Search for the cell housing the specified text and yield its (x, y) center coordinate. 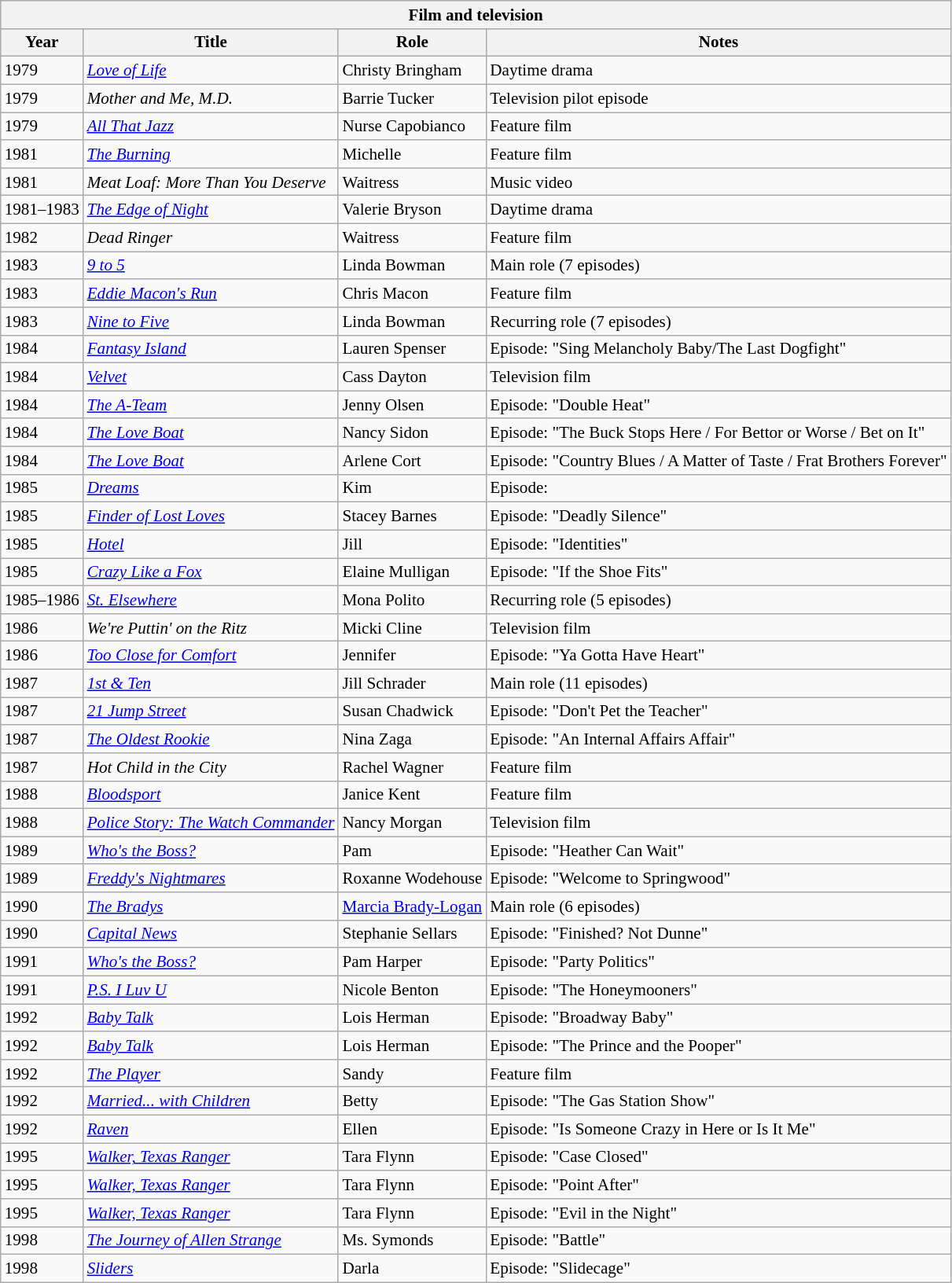
Recurring role (5 episodes) (719, 599)
Nicole Benton (412, 989)
Main role (6 episodes) (719, 906)
Darla (412, 1269)
Stacey Barnes (412, 516)
Main role (11 episodes) (719, 682)
All That Jazz (211, 126)
Dead Ringer (211, 237)
9 to 5 (211, 266)
Television pilot episode (719, 97)
Meat Loaf: More Than You Deserve (211, 181)
Too Close for Comfort (211, 656)
Ellen (412, 1129)
Dreams (211, 487)
Notes (719, 42)
Kim (412, 487)
Episode: "Identities" (719, 544)
Nancy Sidon (412, 432)
Episode: "Broadway Baby" (719, 1017)
Chris Macon (412, 292)
21 Jump Street (211, 711)
The Burning (211, 154)
Jill (412, 544)
Hot Child in the City (211, 767)
Sandy (412, 1072)
Michelle (412, 154)
The Edge of Night (211, 209)
Betty (412, 1101)
Rachel Wagner (412, 767)
Hotel (211, 544)
Sliders (211, 1269)
Episode: "Case Closed" (719, 1157)
Recurring role (7 episodes) (719, 321)
Episode: "Heather Can Wait" (719, 851)
The A-Team (211, 404)
Fantasy Island (211, 349)
Mother and Me, M.D. (211, 97)
Jill Schrader (412, 682)
Nurse Capobianco (412, 126)
Episode: "Is Someone Crazy in Here or Is It Me" (719, 1129)
Finder of Lost Loves (211, 516)
Episode: "The Buck Stops Here / For Bettor or Worse / Bet on It" (719, 432)
Episode: "Slidecage" (719, 1269)
Episode: "Finished? Not Dunne" (719, 934)
Episode: "Evil in the Night" (719, 1212)
Barrie Tucker (412, 97)
Episode: "If the Shoe Fits" (719, 572)
Title (211, 42)
1985–1986 (42, 599)
Episode: "The Gas Station Show" (719, 1101)
Stephanie Sellars (412, 934)
Marcia Brady-Logan (412, 906)
Freddy's Nightmares (211, 877)
Crazy Like a Fox (211, 572)
Velvet (211, 377)
Nancy Morgan (412, 822)
Valerie Bryson (412, 209)
1st & Ten (211, 682)
Married... with Children (211, 1101)
Raven (211, 1129)
P.S. I Luv U (211, 989)
Eddie Macon's Run (211, 292)
Film and television (476, 14)
Pam (412, 851)
Roxanne Wodehouse (412, 877)
1982 (42, 237)
Episode: "Country Blues / A Matter of Taste / Frat Brothers Forever" (719, 461)
Lauren Spenser (412, 349)
Episode: "Ya Gotta Have Heart" (719, 656)
Episode: "The Honeymooners" (719, 989)
Episode: "Sing Melancholy Baby/The Last Dogfight" (719, 349)
Susan Chadwick (412, 711)
Episode: "Point After" (719, 1184)
Micki Cline (412, 627)
The Oldest Rookie (211, 739)
Episode: "Deadly Silence" (719, 516)
Nina Zaga (412, 739)
Music video (719, 181)
Episode: "The Prince and the Pooper" (719, 1046)
Bloodsport (211, 794)
Episode: "Don't Pet the Teacher" (719, 711)
Capital News (211, 934)
Episode: "Party Politics" (719, 962)
Year (42, 42)
Cass Dayton (412, 377)
Main role (7 episodes) (719, 266)
Police Story: The Watch Commander (211, 822)
Episode: "Battle" (719, 1241)
Episode: "An Internal Affairs Affair" (719, 739)
The Player (211, 1072)
Episode: (719, 487)
The Bradys (211, 906)
Ms. Symonds (412, 1241)
Mona Polito (412, 599)
1981–1983 (42, 209)
We're Puttin' on the Ritz (211, 627)
Jennifer (412, 656)
St. Elsewhere (211, 599)
Janice Kent (412, 794)
Christy Bringham (412, 71)
Nine to Five (211, 321)
Role (412, 42)
The Journey of Allen Strange (211, 1241)
Arlene Cort (412, 461)
Jenny Olsen (412, 404)
Pam Harper (412, 962)
Episode: "Double Heat" (719, 404)
Love of Life (211, 71)
Episode: "Welcome to Springwood" (719, 877)
Elaine Mulligan (412, 572)
